Find where the given text appears and provide that cell's center as (X, Y) coordinate. 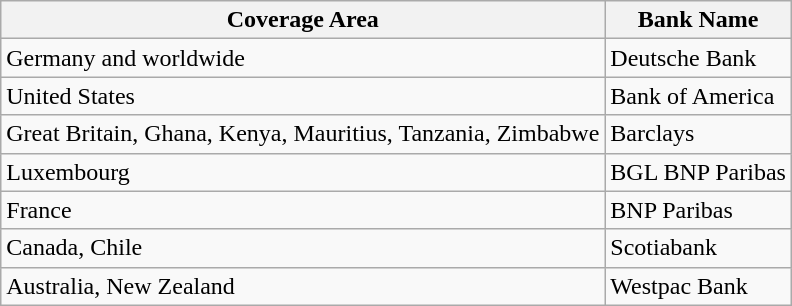
United States (303, 96)
Germany and worldwide (303, 58)
Bank Name (698, 20)
Scotiabank (698, 248)
Luxembourg (303, 172)
Canada, Chile (303, 248)
BGL BNP Paribas (698, 172)
France (303, 210)
Barclays (698, 134)
Deutsche Bank (698, 58)
Great Britain, Ghana, Kenya, Mauritius, Tanzania, Zimbabwe (303, 134)
Bank of America (698, 96)
Westpac Bank (698, 286)
Australia, New Zealand (303, 286)
Coverage Area (303, 20)
BNP Paribas (698, 210)
